Search for the cell housing the specified text and yield its (x, y) center coordinate. 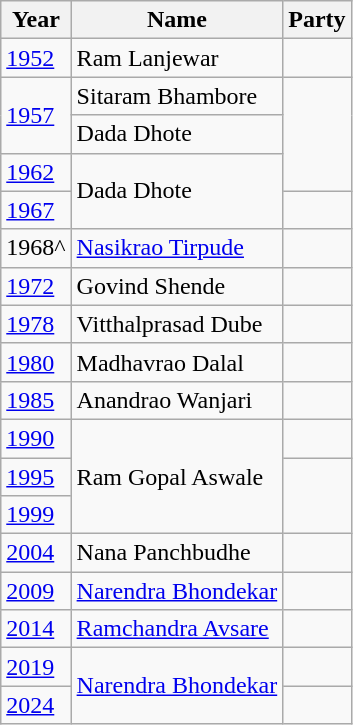
1957 (36, 115)
Anandrao Wanjari (177, 400)
Nana Panchbudhe (177, 553)
Madhavrao Dalal (177, 362)
1985 (36, 400)
1962 (36, 172)
1967 (36, 210)
1968^ (36, 248)
1978 (36, 324)
2019 (36, 667)
1995 (36, 477)
2024 (36, 705)
1999 (36, 515)
Ram Gopal Aswale (177, 476)
1990 (36, 438)
1952 (36, 58)
Sitaram Bhambore (177, 96)
1980 (36, 362)
2014 (36, 629)
Name (177, 20)
Ramchandra Avsare (177, 629)
Party (317, 20)
Ram Lanjewar (177, 58)
Nasikrao Tirpude (177, 248)
2009 (36, 591)
Govind Shende (177, 286)
Vitthalprasad Dube (177, 324)
1972 (36, 286)
Year (36, 20)
2004 (36, 553)
